Find where the given text appears and provide that cell's center as [X, Y] coordinate. 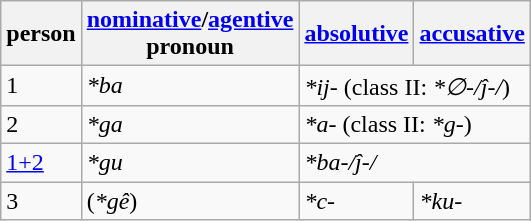
2 [41, 124]
*ij- (class II: *∅-/ĵ-/) [414, 86]
*a- (class II: *g-) [414, 124]
*ga [190, 124]
person [41, 34]
*c- [356, 201]
*ba-/ĵ-/ [414, 162]
(*gê) [190, 201]
absolutive [356, 34]
*ba [190, 86]
1+2 [41, 162]
*ku- [472, 201]
nominative/agentivepronoun [190, 34]
1 [41, 86]
accusative [472, 34]
3 [41, 201]
*gu [190, 162]
